Scan for the cell matching the given text and deliver its (x, y) coordinate at center. 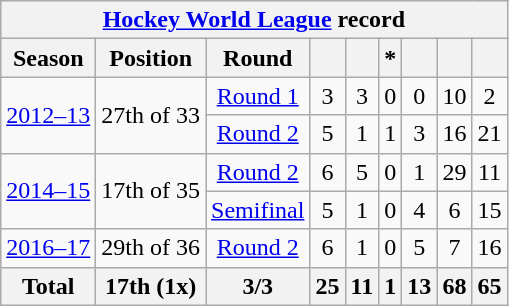
4 (420, 210)
Total (48, 286)
13 (420, 286)
21 (490, 134)
17th (1x) (151, 286)
Position (151, 58)
Hockey World League record (254, 20)
65 (490, 286)
2 (490, 96)
29 (454, 172)
17th of 35 (151, 191)
7 (454, 248)
10 (454, 96)
2016–17 (48, 248)
Season (48, 58)
25 (328, 286)
Semifinal (258, 210)
27th of 33 (151, 115)
Round (258, 58)
Round 1 (258, 96)
15 (490, 210)
2012–13 (48, 115)
2014–15 (48, 191)
29th of 36 (151, 248)
* (390, 58)
68 (454, 286)
3/3 (258, 286)
